Scan for the cell matching the given text and deliver its (x, y) coordinate at center. 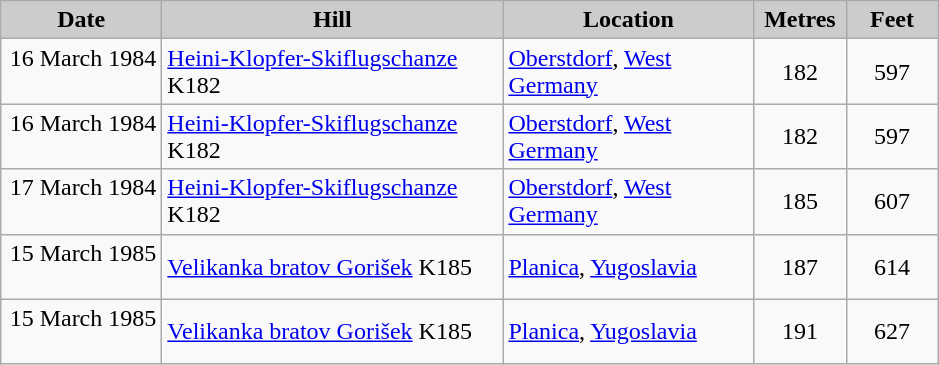
187 (800, 266)
Date (82, 20)
Hill (332, 20)
Metres (800, 20)
607 (892, 202)
17 March 1984 (82, 202)
185 (800, 202)
627 (892, 332)
Feet (892, 20)
614 (892, 266)
Location (628, 20)
191 (800, 332)
